For the text-containing cell, return its midpoint in [X, Y] coordinate format. 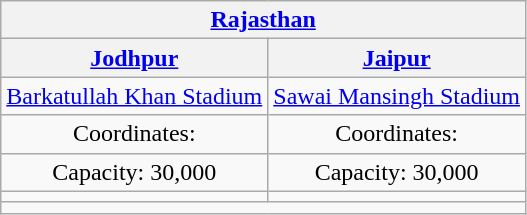
Jodhpur [134, 58]
Jaipur [397, 58]
Rajasthan [264, 20]
Sawai Mansingh Stadium [397, 96]
Barkatullah Khan Stadium [134, 96]
